Provide the [X, Y] coordinate of the cell's center where the given text is located.  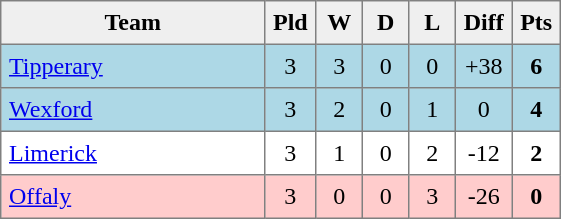
D [385, 23]
Wexford [133, 110]
Team [133, 23]
Limerick [133, 153]
Pld [290, 23]
W [339, 23]
6 [536, 66]
4 [536, 110]
+38 [483, 66]
L [432, 23]
-12 [483, 153]
-26 [483, 197]
Offaly [133, 197]
Pts [536, 23]
Tipperary [133, 66]
Diff [483, 23]
